Identify which cell holds the provided text, then report its [x, y] central coordinate. 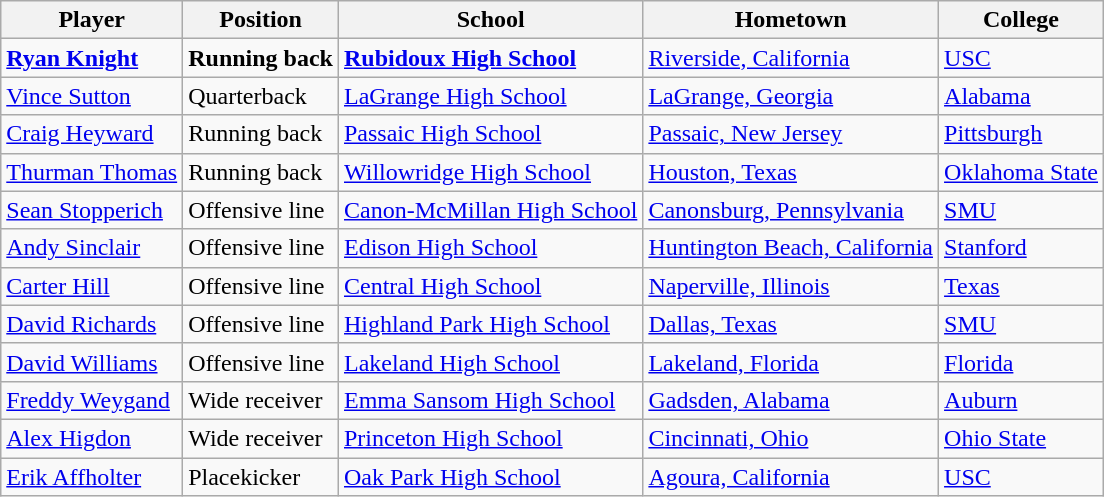
Gadsden, Alabama [791, 400]
Central High School [490, 286]
Lakeland High School [490, 362]
Player [92, 20]
Ohio State [1022, 438]
Rubidoux High School [490, 58]
Carter Hill [92, 286]
College [1022, 20]
LaGrange High School [490, 96]
Andy Sinclair [92, 248]
Princeton High School [490, 438]
Willowridge High School [490, 172]
David Richards [92, 324]
Alabama [1022, 96]
Riverside, California [791, 58]
Agoura, California [791, 477]
Naperville, Illinois [791, 286]
Canon-McMillan High School [490, 210]
Stanford [1022, 248]
Huntington Beach, California [791, 248]
Ryan Knight [92, 58]
Alex Higdon [92, 438]
Hometown [791, 20]
Canonsburg, Pennsylvania [791, 210]
Craig Heyward [92, 134]
Oak Park High School [490, 477]
Cincinnati, Ohio [791, 438]
Sean Stopperich [92, 210]
LaGrange, Georgia [791, 96]
Edison High School [490, 248]
Freddy Weygand [92, 400]
Pittsburgh [1022, 134]
Oklahoma State [1022, 172]
Passaic, New Jersey [791, 134]
Placekicker [261, 477]
Lakeland, Florida [791, 362]
Quarterback [261, 96]
Emma Sansom High School [490, 400]
Dallas, Texas [791, 324]
School [490, 20]
David Williams [92, 362]
Texas [1022, 286]
Houston, Texas [791, 172]
Position [261, 20]
Florida [1022, 362]
Highland Park High School [490, 324]
Passaic High School [490, 134]
Thurman Thomas [92, 172]
Auburn [1022, 400]
Erik Affholter [92, 477]
Vince Sutton [92, 96]
